Output the (x, y) coordinate of the center of the cell containing the given text.  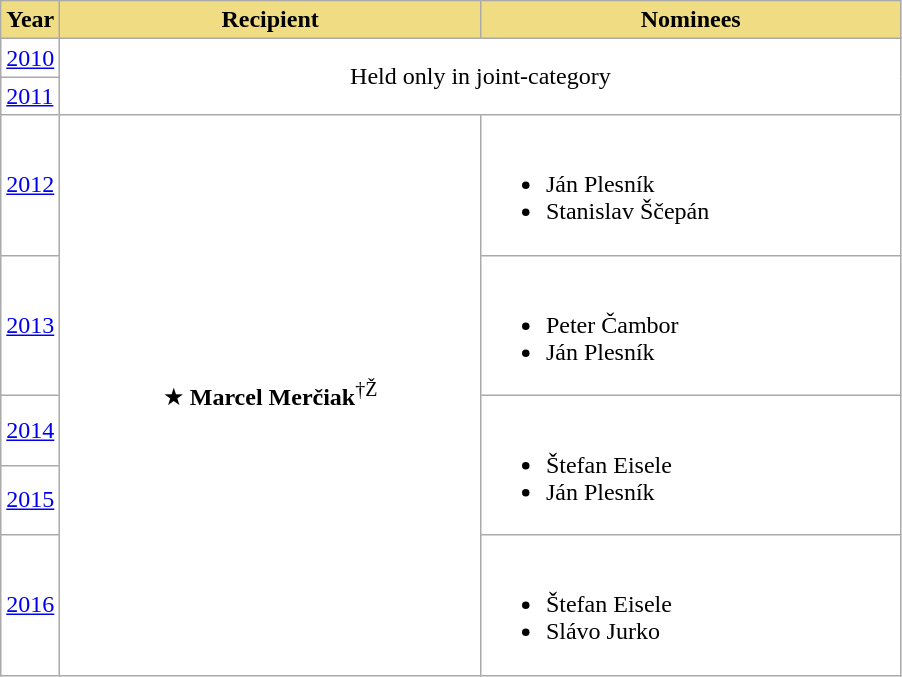
2015 (30, 500)
Year (30, 20)
2013 (30, 325)
2016 (30, 605)
2010 (30, 58)
Štefan EiseleSlávo Jurko (690, 605)
Held only in joint-category (480, 77)
Recipient (270, 20)
Ján PlesníkStanislav Ščepán (690, 185)
Nominees (690, 20)
Peter ČamborJán Plesník (690, 325)
2011 (30, 96)
2014 (30, 430)
Štefan EiseleJán Plesník (690, 465)
★ Marcel Merčiak†Ž (270, 395)
2012 (30, 185)
